Provide the [x, y] coordinate of the cell's center where the given text is located.  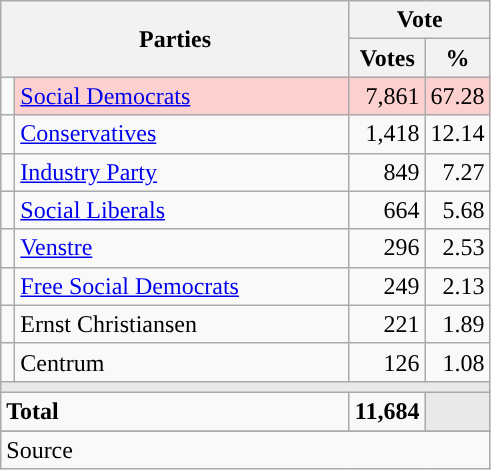
126 [387, 362]
849 [387, 172]
664 [387, 210]
12.14 [458, 134]
Ernst Christiansen [182, 324]
Parties [176, 39]
Source [246, 449]
Social Democrats [182, 96]
Social Liberals [182, 210]
5.68 [458, 210]
1.08 [458, 362]
% [458, 58]
1.89 [458, 324]
7,861 [387, 96]
249 [387, 286]
296 [387, 248]
67.28 [458, 96]
Industry Party [182, 172]
Vote [420, 20]
2.53 [458, 248]
Venstre [182, 248]
11,684 [387, 411]
221 [387, 324]
Centrum [182, 362]
7.27 [458, 172]
Free Social Democrats [182, 286]
Total [176, 411]
Votes [387, 58]
2.13 [458, 286]
Conservatives [182, 134]
1,418 [387, 134]
